Return (x, y) of the center of cell containing provided text 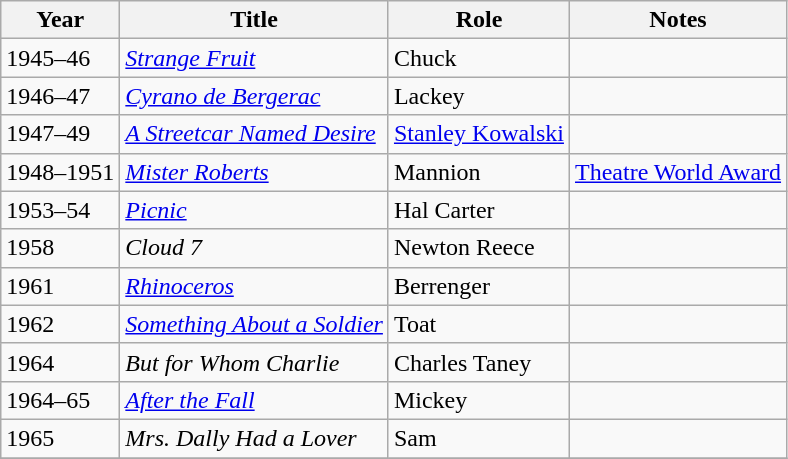
Mannion (478, 172)
Lackey (478, 96)
Something About a Soldier (254, 324)
Strange Fruit (254, 58)
1948–1951 (60, 172)
Cloud 7 (254, 248)
Newton Reece (478, 248)
Mickey (478, 400)
1947–49 (60, 134)
Sam (478, 438)
Stanley Kowalski (478, 134)
Theatre World Award (678, 172)
Toat (478, 324)
1964–65 (60, 400)
1946–47 (60, 96)
1945–46 (60, 58)
Mister Roberts (254, 172)
1964 (60, 362)
Picnic (254, 210)
Chuck (478, 58)
1965 (60, 438)
But for Whom Charlie (254, 362)
Year (60, 20)
1962 (60, 324)
Cyrano de Bergerac (254, 96)
Hal Carter (478, 210)
Notes (678, 20)
Role (478, 20)
Mrs. Dally Had a Lover (254, 438)
A Streetcar Named Desire (254, 134)
Rhinoceros (254, 286)
After the Fall (254, 400)
Title (254, 20)
Charles Taney (478, 362)
1958 (60, 248)
1953–54 (60, 210)
Berrenger (478, 286)
1961 (60, 286)
